Output the (x, y) coordinate of the center of the cell containing the given text.  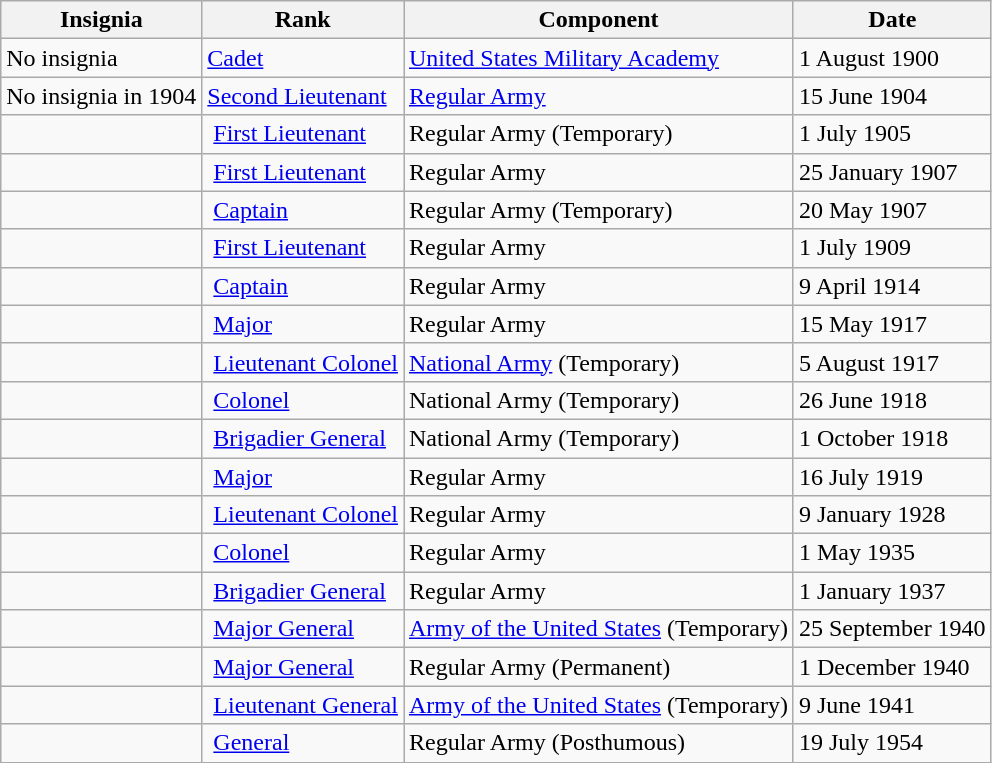
Component (599, 20)
25 September 1940 (892, 629)
1 July 1905 (892, 134)
1 December 1940 (892, 667)
15 June 1904 (892, 96)
9 June 1941 (892, 705)
Regular Army (Posthumous) (599, 743)
1 January 1937 (892, 591)
Cadet (303, 58)
5 August 1917 (892, 362)
1 July 1909 (892, 248)
9 January 1928 (892, 515)
15 May 1917 (892, 324)
25 January 1907 (892, 172)
19 July 1954 (892, 743)
Rank (303, 20)
26 June 1918 (892, 400)
No insignia in 1904 (102, 96)
Insignia (102, 20)
1 October 1918 (892, 438)
General (303, 743)
Second Lieutenant (303, 96)
1 August 1900 (892, 58)
Date (892, 20)
United States Military Academy (599, 58)
No insignia (102, 58)
9 April 1914 (892, 286)
Lieutenant General (303, 705)
20 May 1907 (892, 210)
16 July 1919 (892, 477)
Regular Army (Permanent) (599, 667)
1 May 1935 (892, 553)
